Determine the [X, Y] coordinate at the center of the cell enclosing the given text.  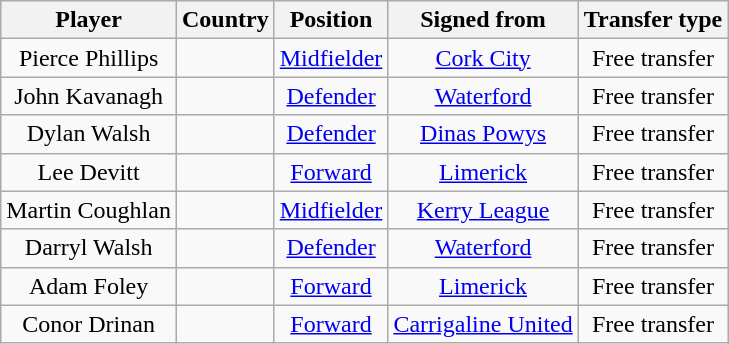
Position [331, 20]
Transfer type [652, 20]
Adam Foley [89, 286]
Kerry League [483, 210]
Carrigaline United [483, 324]
Darryl Walsh [89, 248]
Dinas Powys [483, 134]
Conor Drinan [89, 324]
Country [225, 20]
Player [89, 20]
Martin Coughlan [89, 210]
Dylan Walsh [89, 134]
Cork City [483, 58]
Lee Devitt [89, 172]
Signed from [483, 20]
John Kavanagh [89, 96]
Pierce Phillips [89, 58]
